Extract the (X, Y) coordinate from the center of the cell holding the provided text.  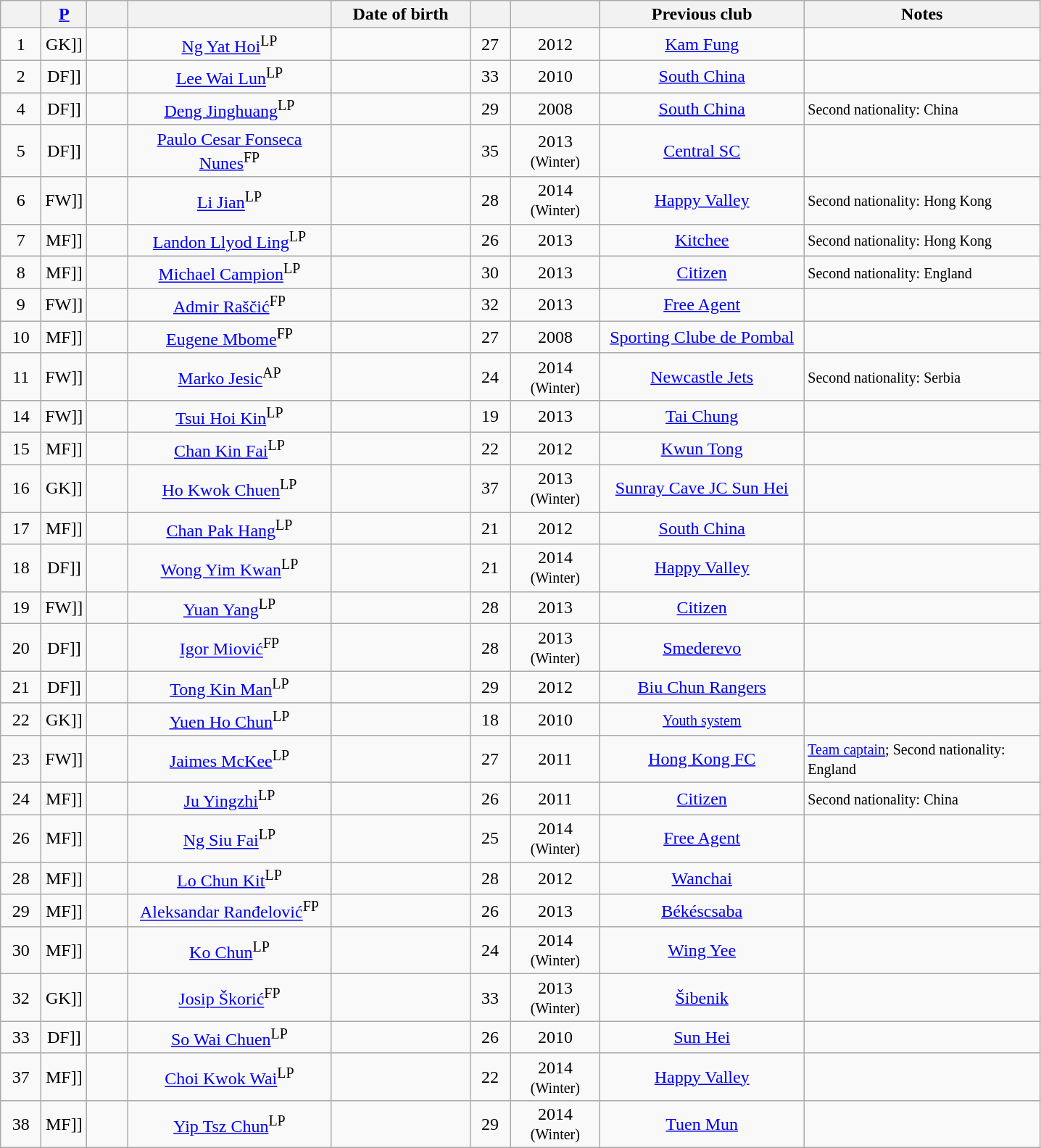
2 (21, 77)
8 (21, 273)
20 (21, 648)
Wong Yim KwanLP (229, 568)
Ho Kwok ChuenLP (229, 488)
Sporting Clube de Pombal (702, 338)
Smederevo (702, 648)
1 (21, 45)
Ng Siu FaiLP (229, 839)
Békéscsaba (702, 910)
Ju YingzhiLP (229, 799)
Li JianLP (229, 200)
Lo Chun KitLP (229, 878)
Choi Kwok WaiLP (229, 1077)
14 (21, 416)
7 (21, 241)
Deng JinghuangLP (229, 109)
4 (21, 109)
Kwun Tong (702, 449)
Youth system (702, 719)
25 (490, 839)
11 (21, 377)
Hong Kong FC (702, 760)
Yuen Ho ChunLP (229, 719)
Second nationality: Serbia (922, 377)
Marko JesicAP (229, 377)
Tong Kin ManLP (229, 687)
Biu Chun Rangers (702, 687)
23 (21, 760)
Lee Wai LunLP (229, 77)
6 (21, 200)
35 (490, 151)
Chan Kin FaiLP (229, 449)
Admir RaščićFP (229, 304)
Team captain; Second nationality: England (922, 760)
Ng Yat HoiLP (229, 45)
38 (21, 1123)
Jaimes McKeeLP (229, 760)
Previous club (702, 14)
Kitchee (702, 241)
Tuen Mun (702, 1123)
Date of birth (400, 14)
P (64, 14)
Newcastle Jets (702, 377)
5 (21, 151)
Igor MiovićFP (229, 648)
17 (21, 529)
Ko ChunLP (229, 951)
Josip ŠkorićFP (229, 997)
Yuan YangLP (229, 607)
Aleksandar RanđelovićFP (229, 910)
Šibenik (702, 997)
So Wai ChuenLP (229, 1038)
9 (21, 304)
Michael CampionLP (229, 273)
Sun Hei (702, 1038)
Wing Yee (702, 951)
Sunray Cave JC Sun Hei (702, 488)
Central SC (702, 151)
Landon Llyod LingLP (229, 241)
Wanchai (702, 878)
15 (21, 449)
Tsui Hoi KinLP (229, 416)
Tai Chung (702, 416)
Kam Fung (702, 45)
10 (21, 338)
Yip Tsz ChunLP (229, 1123)
Notes (922, 14)
Paulo Cesar Fonseca NunesFP (229, 151)
Second nationality: England (922, 273)
16 (21, 488)
Eugene MbomeFP (229, 338)
Chan Pak HangLP (229, 529)
